Return [x, y] of the center of cell containing provided text 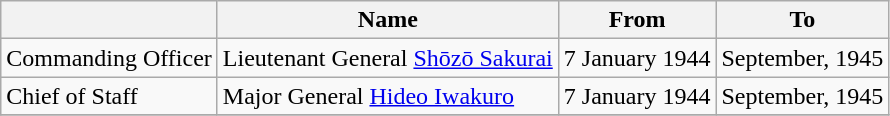
Name [388, 20]
Chief of Staff [110, 96]
Major General Hideo Iwakuro [388, 96]
From [637, 20]
To [802, 20]
Commanding Officer [110, 58]
Lieutenant General Shōzō Sakurai [388, 58]
